Return the (X, Y) coordinate for the center point of the cell that contains the specified text.  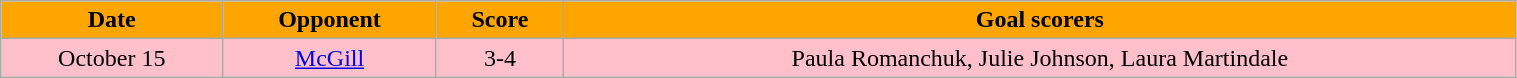
Score (500, 20)
3-4 (500, 58)
Paula Romanchuk, Julie Johnson, Laura Martindale (1040, 58)
Goal scorers (1040, 20)
McGill (330, 58)
October 15 (112, 58)
Date (112, 20)
Opponent (330, 20)
